Return (x, y) of the center of cell containing provided text 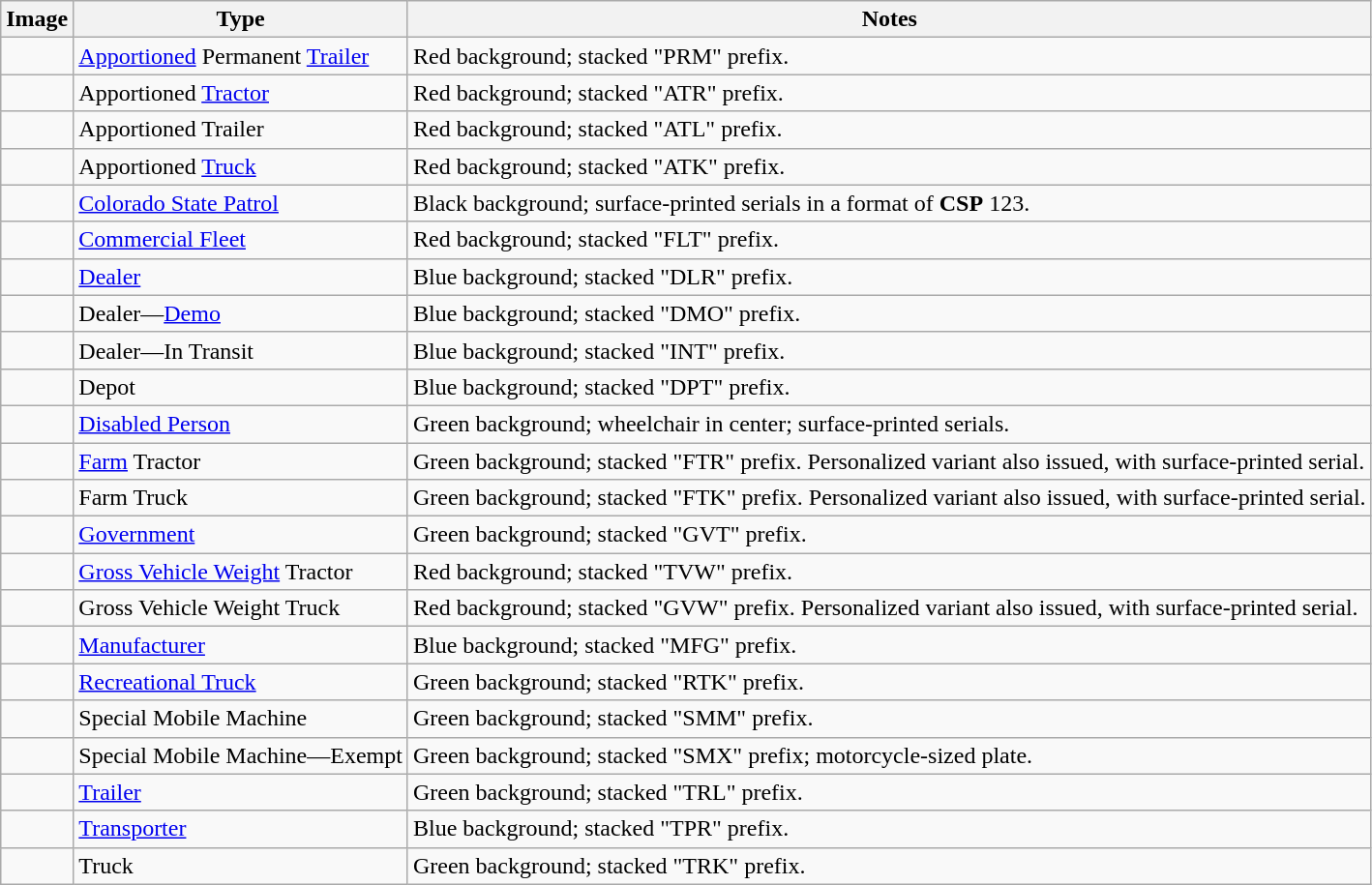
Disabled Person (241, 424)
Commercial Fleet (241, 240)
Green background; stacked "GVT" prefix. (889, 535)
Farm Tractor (241, 461)
Notes (889, 19)
Apportioned Trailer (241, 130)
Apportioned Permanent Trailer (241, 56)
Red background; stacked "ATL" prefix. (889, 130)
Manufacturer (241, 645)
Transporter (241, 829)
Special Mobile Machine (241, 719)
Green background; stacked "SMX" prefix; motorcycle-sized plate. (889, 755)
Dealer (241, 277)
Red background; stacked "FLT" prefix. (889, 240)
Type (241, 19)
Government (241, 535)
Green background; stacked "FTK" prefix. Personalized variant also issued, with surface-printed serial. (889, 498)
Image (37, 19)
Dealer—In Transit (241, 350)
Dealer—Demo (241, 313)
Black background; surface-printed serials in a format of CSP 123. (889, 203)
Gross Vehicle Weight Truck (241, 608)
Green background; stacked "RTK" prefix. (889, 682)
Blue background; stacked "MFG" prefix. (889, 645)
Red background; stacked "ATR" prefix. (889, 93)
Green background; stacked "SMM" prefix. (889, 719)
Red background; stacked "TVW" prefix. (889, 572)
Red background; stacked "GVW" prefix. Personalized variant also issued, with surface-printed serial. (889, 608)
Red background; stacked "ATK" prefix. (889, 166)
Apportioned Tractor (241, 93)
Colorado State Patrol (241, 203)
Blue background; stacked "DLR" prefix. (889, 277)
Green background; stacked "TRL" prefix. (889, 792)
Farm Truck (241, 498)
Green background; stacked "TRK" prefix. (889, 866)
Red background; stacked "PRM" prefix. (889, 56)
Blue background; stacked "TPR" prefix. (889, 829)
Gross Vehicle Weight Tractor (241, 572)
Depot (241, 387)
Apportioned Truck (241, 166)
Green background; stacked "FTR" prefix. Personalized variant also issued, with surface-printed serial. (889, 461)
Truck (241, 866)
Trailer (241, 792)
Blue background; stacked "INT" prefix. (889, 350)
Blue background; stacked "DMO" prefix. (889, 313)
Special Mobile Machine—Exempt (241, 755)
Green background; wheelchair in center; surface-printed serials. (889, 424)
Blue background; stacked "DPT" prefix. (889, 387)
Recreational Truck (241, 682)
